Identify which cell holds the provided text, then report its (x, y) central coordinate. 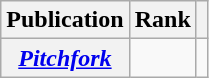
Rank (162, 20)
Publication (65, 20)
Pitchfork (65, 58)
